Determine the [X, Y] coordinate at the center of the cell enclosing the given text.  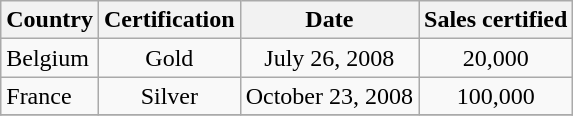
October 23, 2008 [329, 96]
France [50, 96]
Sales certified [496, 20]
Certification [169, 20]
Country [50, 20]
Belgium [50, 58]
Date [329, 20]
Gold [169, 58]
20,000 [496, 58]
July 26, 2008 [329, 58]
Silver [169, 96]
100,000 [496, 96]
